Find where the given text appears and provide that cell's center as [X, Y] coordinate. 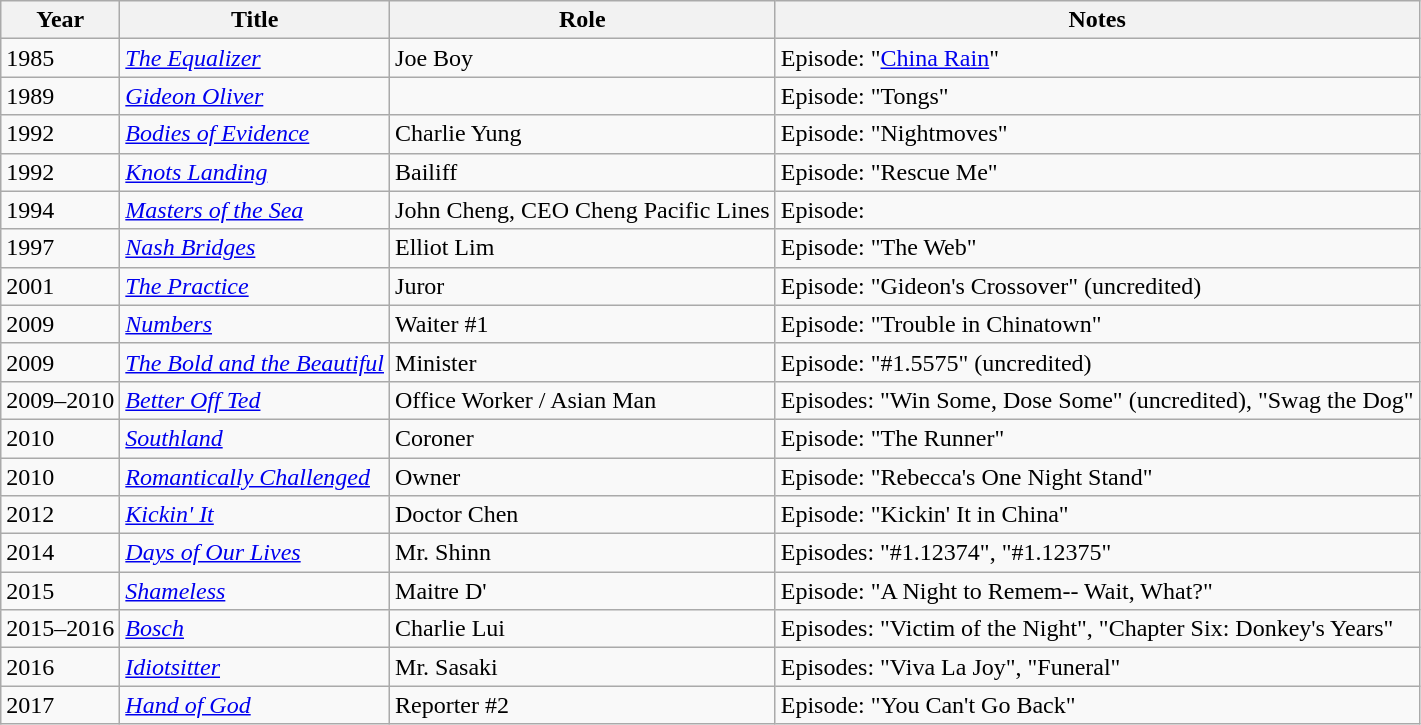
Juror [583, 286]
Bailiff [583, 172]
Shameless [255, 591]
Southland [255, 438]
2017 [60, 705]
2001 [60, 286]
2015–2016 [60, 629]
Episodes: "Victim of the Night", "Chapter Six: Donkey's Years" [1097, 629]
Owner [583, 477]
Episode: "China Rain" [1097, 58]
Masters of the Sea [255, 210]
2014 [60, 553]
Episode: "Gideon's Crossover" (uncredited) [1097, 286]
Gideon Oliver [255, 96]
Bodies of Evidence [255, 134]
2012 [60, 515]
John Cheng, CEO Cheng Pacific Lines [583, 210]
Notes [1097, 20]
Episode: "You Can't Go Back" [1097, 705]
Year [60, 20]
The Equalizer [255, 58]
Charlie Lui [583, 629]
Episodes: "Viva La Joy", "Funeral" [1097, 667]
Minister [583, 362]
Hand of God [255, 705]
2016 [60, 667]
Episode: "Nightmoves" [1097, 134]
Episode: "The Runner" [1097, 438]
The Bold and the Beautiful [255, 362]
1989 [60, 96]
Bosch [255, 629]
The Practice [255, 286]
Episode: "#1.5575" (uncredited) [1097, 362]
Episode: "Rescue Me" [1097, 172]
Title [255, 20]
Nash Bridges [255, 248]
Days of Our Lives [255, 553]
Episode: "Trouble in Chinatown" [1097, 324]
Elliot Lim [583, 248]
Mr. Shinn [583, 553]
2009–2010 [60, 400]
Waiter #1 [583, 324]
Charlie Yung [583, 134]
Maitre D' [583, 591]
Role [583, 20]
Episode: [1097, 210]
Romantically Challenged [255, 477]
Office Worker / Asian Man [583, 400]
Episode: "A Night to Remem-- Wait, What?" [1097, 591]
Episodes: "Win Some, Dose Some" (uncredited), "Swag the Dog" [1097, 400]
Episode: "The Web" [1097, 248]
Episode: "Kickin' It in China" [1097, 515]
2015 [60, 591]
Episode: "Rebecca's One Night Stand" [1097, 477]
Joe Boy [583, 58]
Mr. Sasaki [583, 667]
Episodes: "#1.12374", "#1.12375" [1097, 553]
1997 [60, 248]
Coroner [583, 438]
1985 [60, 58]
1994 [60, 210]
Better Off Ted [255, 400]
Episode: "Tongs" [1097, 96]
Knots Landing [255, 172]
Reporter #2 [583, 705]
Idiotsitter [255, 667]
Doctor Chen [583, 515]
Numbers [255, 324]
Kickin' It [255, 515]
